Identify which cell holds the provided text, then report its [X, Y] central coordinate. 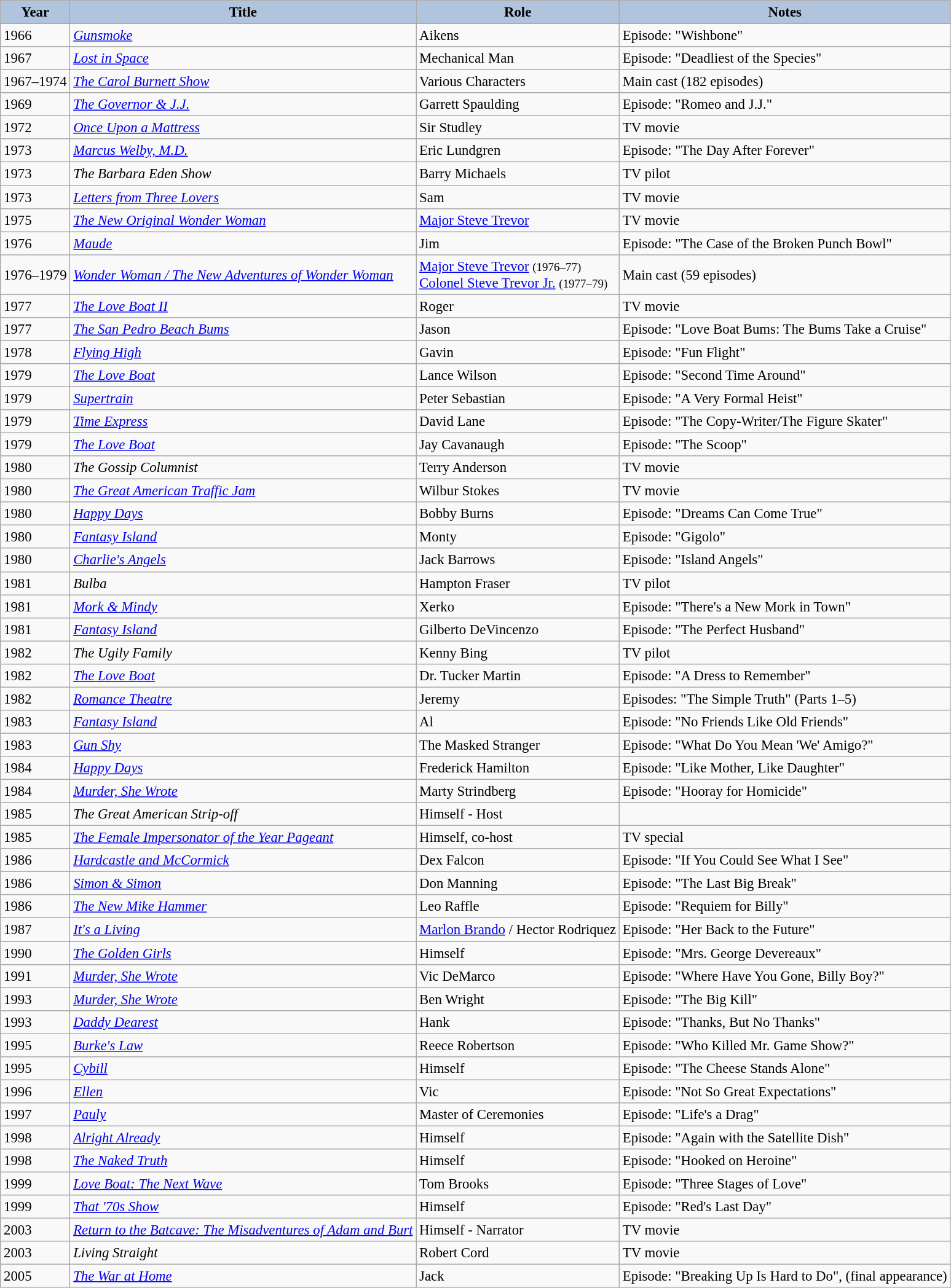
Garrett Spaulding [518, 104]
Episode: "The Cheese Stands Alone" [785, 1069]
Once Upon a Mattress [243, 128]
1997 [36, 1115]
Roger [518, 306]
Peter Sebastian [518, 398]
Frederick Hamilton [518, 768]
Gilberto DeVincenzo [518, 629]
Terry Anderson [518, 468]
The Ugily Family [243, 653]
Episode: "Like Mother, Like Daughter" [785, 768]
1969 [36, 104]
Lance Wilson [518, 375]
Al [518, 722]
The San Pedro Beach Bums [243, 329]
Ben Wright [518, 999]
Alright Already [243, 1137]
Episode: "Gigolo" [785, 537]
Eric Lundgren [518, 151]
Burke's Law [243, 1045]
Episode: "Requiem for Billy" [785, 906]
Jay Cavanaugh [518, 445]
Aikens [518, 36]
Reece Robertson [518, 1045]
Dex Falcon [518, 860]
Notes [785, 12]
The New Original Wonder Woman [243, 220]
1991 [36, 976]
Jim [518, 243]
Ellen [243, 1091]
1967 [36, 58]
Himself - Host [518, 814]
Dr. Tucker Martin [518, 676]
Episode: "Hooked on Heroine" [785, 1161]
Episode: "Second Time Around" [785, 375]
The Love Boat II [243, 306]
Bulba [243, 583]
Episode: "The Copy-Writer/The Figure Skater" [785, 422]
Love Boat: The Next Wave [243, 1184]
Gunsmoke [243, 36]
Hardcastle and McCormick [243, 860]
Episodes: "The Simple Truth" (Parts 1–5) [785, 699]
Marcus Welby, M.D. [243, 151]
Daddy Dearest [243, 1022]
The Female Impersonator of the Year Pageant [243, 838]
That '70s Show [243, 1207]
Role [518, 12]
Episode: "A Very Formal Heist" [785, 398]
Himself, co-host [518, 838]
Episode: "Love Boat Bums: The Bums Take a Cruise" [785, 329]
Episode: "The Case of the Broken Punch Bowl" [785, 243]
Major Steve Trevor [518, 220]
Episode: "Three Stages of Love" [785, 1184]
Master of Ceremonies [518, 1115]
Episode: "The Last Big Break" [785, 884]
Episode: "A Dress to Remember" [785, 676]
Monty [518, 537]
1978 [36, 352]
Episode: "Red's Last Day" [785, 1207]
Year [36, 12]
Maude [243, 243]
The Carol Burnett Show [243, 82]
1972 [36, 128]
Himself - Narrator [518, 1230]
1976 [36, 243]
The War at Home [243, 1276]
The Great American Traffic Jam [243, 491]
Episode: "Dreams Can Come True" [785, 514]
Jack [518, 1276]
1966 [36, 36]
Wonder Woman / The New Adventures of Wonder Woman [243, 274]
Title [243, 12]
Episode: "Island Angels" [785, 560]
Hank [518, 1022]
1990 [36, 953]
The Naked Truth [243, 1161]
Vic [518, 1091]
Pauly [243, 1115]
Charlie's Angels [243, 560]
Episode: "There's a New Mork in Town" [785, 607]
The Golden Girls [243, 953]
1967–1974 [36, 82]
1996 [36, 1091]
Major Steve Trevor (1976–77)Colonel Steve Trevor Jr. (1977–79) [518, 274]
The Masked Stranger [518, 745]
Episode: "Life's a Drag" [785, 1115]
Marlon Brando / Hector Rodriquez [518, 930]
Main cast (59 episodes) [785, 274]
Supertrain [243, 398]
Episode: "No Friends Like Old Friends" [785, 722]
Mechanical Man [518, 58]
Romance Theatre [243, 699]
Main cast (182 episodes) [785, 82]
Flying High [243, 352]
Time Express [243, 422]
Living Straight [243, 1253]
Episode: "Her Back to the Future" [785, 930]
Various Characters [518, 82]
Episode: "Deadliest of the Species" [785, 58]
Marty Strindberg [518, 791]
Simon & Simon [243, 884]
1987 [36, 930]
Leo Raffle [518, 906]
The Great American Strip-off [243, 814]
Episode: "The Perfect Husband" [785, 629]
The Gossip Columnist [243, 468]
Episode: "Wishbone" [785, 36]
Mork & Mindy [243, 607]
Episode: "Again with the Satellite Dish" [785, 1137]
Hampton Fraser [518, 583]
1976–1979 [36, 274]
The Barbara Eden Show [243, 174]
Kenny Bing [518, 653]
David Lane [518, 422]
2005 [36, 1276]
1975 [36, 220]
Episode: "Hooray for Homicide" [785, 791]
Episode: "What Do You Mean 'We' Amigo?" [785, 745]
The Governor & J.J. [243, 104]
Bobby Burns [518, 514]
Episode: "The Day After Forever" [785, 151]
TV special [785, 838]
Jason [518, 329]
Cybill [243, 1069]
Episode: "Where Have You Gone, Billy Boy?" [785, 976]
Episode: "The Scoop" [785, 445]
Tom Brooks [518, 1184]
Episode: "Thanks, But No Thanks" [785, 1022]
Episode: "Fun Flight" [785, 352]
Jack Barrows [518, 560]
Gavin [518, 352]
Robert Cord [518, 1253]
Barry Michaels [518, 174]
It's a Living [243, 930]
Gun Shy [243, 745]
Jeremy [518, 699]
Letters from Three Lovers [243, 197]
Lost in Space [243, 58]
The New Mike Hammer [243, 906]
Episode: "Mrs. George Devereaux" [785, 953]
Return to the Batcave: The Misadventures of Adam and Burt [243, 1230]
Episode: "Not So Great Expectations" [785, 1091]
Episode: "The Big Kill" [785, 999]
Episode: "Romeo and J.J." [785, 104]
Sam [518, 197]
Episode: "Breaking Up Is Hard to Do", (final appearance) [785, 1276]
Vic DeMarco [518, 976]
Wilbur Stokes [518, 491]
Sir Studley [518, 128]
Episode: "Who Killed Mr. Game Show?" [785, 1045]
Episode: "If You Could See What I See" [785, 860]
Xerko [518, 607]
Don Manning [518, 884]
